Search for the cell housing the specified text and yield its [x, y] center coordinate. 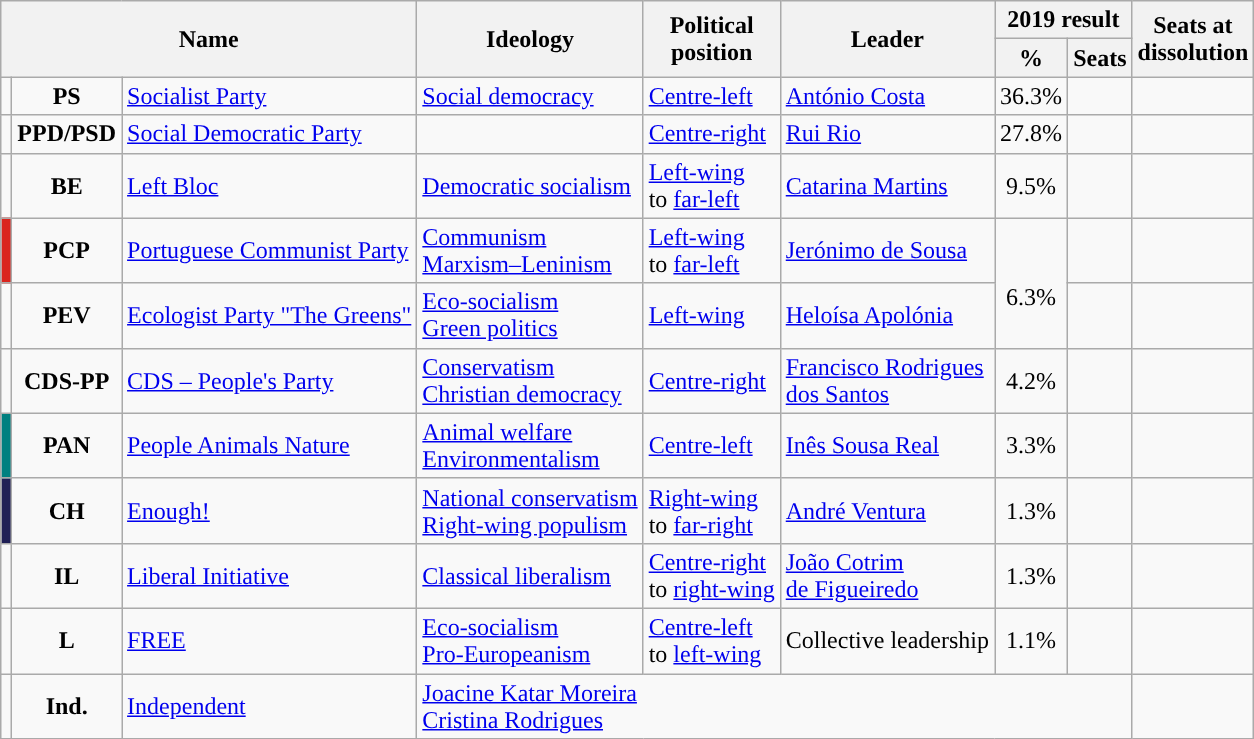
PEV [67, 316]
António Costa [887, 96]
ConservatismChristian democracy [530, 380]
IL [67, 576]
Portuguese Communist Party [270, 250]
Catarina Martins [887, 186]
CDS-PP [67, 380]
4.2% [1032, 380]
CommunismMarxism–Leninism [530, 250]
PCP [67, 250]
CH [67, 510]
Seats [1100, 58]
Independent [270, 706]
Liberal Initiative [270, 576]
1.1% [1032, 640]
Left Bloc [270, 186]
Social Democratic Party [270, 134]
PS [67, 96]
BE [67, 186]
Classical liberalism [530, 576]
João Cotrim de Figueiredo [887, 576]
Centre-right to right-wing [712, 576]
Social democracy [530, 96]
PAN [67, 446]
% [1032, 58]
Name [209, 39]
Jerónimo de Sousa [887, 250]
Ecologist Party "The Greens" [270, 316]
Animal welfareEnvironmentalism [530, 446]
Socialist Party [270, 96]
Left-wing [712, 316]
Politicalposition [712, 39]
L [67, 640]
André Ventura [887, 510]
Democratic socialism [530, 186]
Seats atdissolution [1193, 39]
Rui Rio [887, 134]
27.8% [1032, 134]
CDS – People's Party [270, 380]
Heloísa Apolónia [887, 316]
2019 result [1064, 20]
Inês Sousa Real [887, 446]
Francisco Rodriguesdos Santos [887, 380]
9.5% [1032, 186]
People Animals Nature [270, 446]
Right-wingto far-right [712, 510]
Leader [887, 39]
36.3% [1032, 96]
6.3% [1032, 283]
Enough! [270, 510]
Centre-left to left-wing [712, 640]
Ind. [67, 706]
FREE [270, 640]
Joacine Katar Moreira Cristina Rodrigues [774, 706]
Collective leadership [887, 640]
PPD/PSD [67, 134]
National conservatismRight-wing populism [530, 510]
Eco-socialismPro-Europeanism [530, 640]
3.3% [1032, 446]
Ideology [530, 39]
Eco-socialismGreen politics [530, 316]
